Locate the cell with the specified text and output its (x, y) center coordinate. 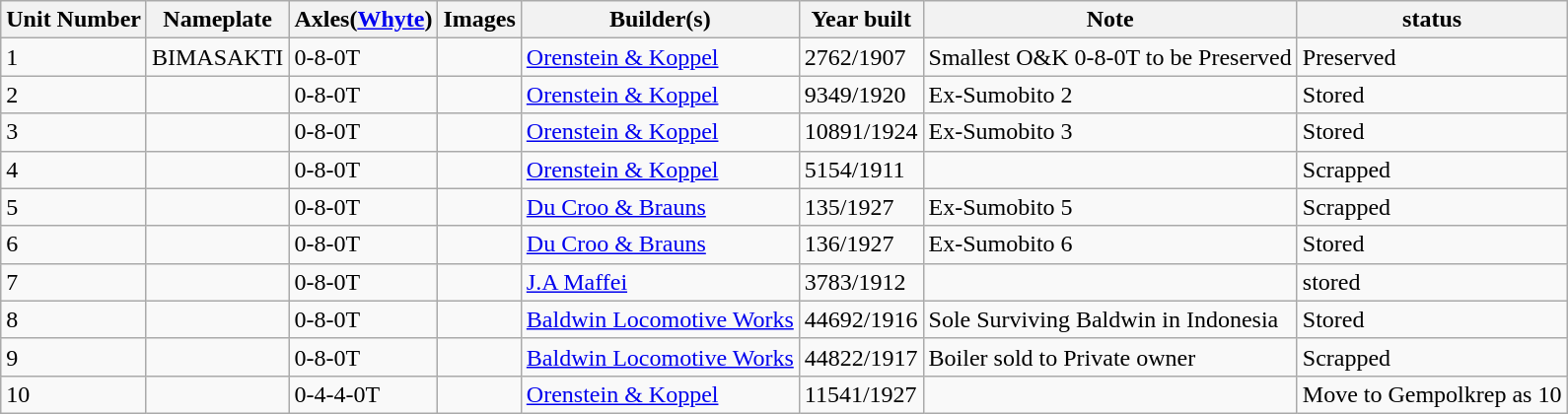
Preserved (1432, 57)
Builder(s) (660, 20)
5 (74, 207)
Note (1110, 20)
44822/1917 (861, 357)
6 (74, 244)
3783/1912 (861, 282)
Images (479, 20)
5154/1911 (861, 170)
4 (74, 170)
Ex-Sumobito 2 (1110, 95)
J.A Maffei (660, 282)
Ex-Sumobito 5 (1110, 207)
Axles(Whyte) (363, 20)
11541/1927 (861, 394)
2 (74, 95)
Nameplate (217, 20)
0-4-4-0T (363, 394)
Unit Number (74, 20)
44692/1916 (861, 319)
135/1927 (861, 207)
Smallest O&K 0-8-0T to be Preserved (1110, 57)
9349/1920 (861, 95)
1 (74, 57)
3 (74, 132)
8 (74, 319)
136/1927 (861, 244)
Ex-Sumobito 6 (1110, 244)
2762/1907 (861, 57)
9 (74, 357)
BIMASAKTI (217, 57)
Year built (861, 20)
7 (74, 282)
status (1432, 20)
Move to Gempolkrep as 10 (1432, 394)
10891/1924 (861, 132)
Boiler sold to Private owner (1110, 357)
Ex-Sumobito 3 (1110, 132)
10 (74, 394)
Sole Surviving Baldwin in Indonesia (1110, 319)
stored (1432, 282)
